Provide the (x, y) coordinate of the cell's center where the given text is located.  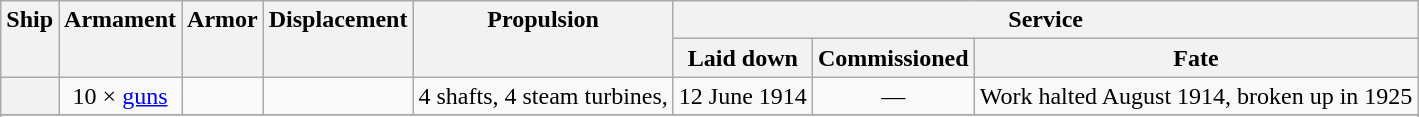
Ship (30, 39)
Commissioned (893, 58)
Displacement (338, 39)
12 June 1914 (742, 96)
Propulsion (543, 39)
10 × guns (120, 96)
Armor (223, 39)
Armament (120, 39)
4 shafts, 4 steam turbines, (543, 96)
— (893, 96)
Fate (1196, 58)
Work halted August 1914, broken up in 1925 (1196, 96)
Service (1046, 20)
Laid down (742, 58)
